Output the [x, y] coordinate of the center of the cell containing the given text.  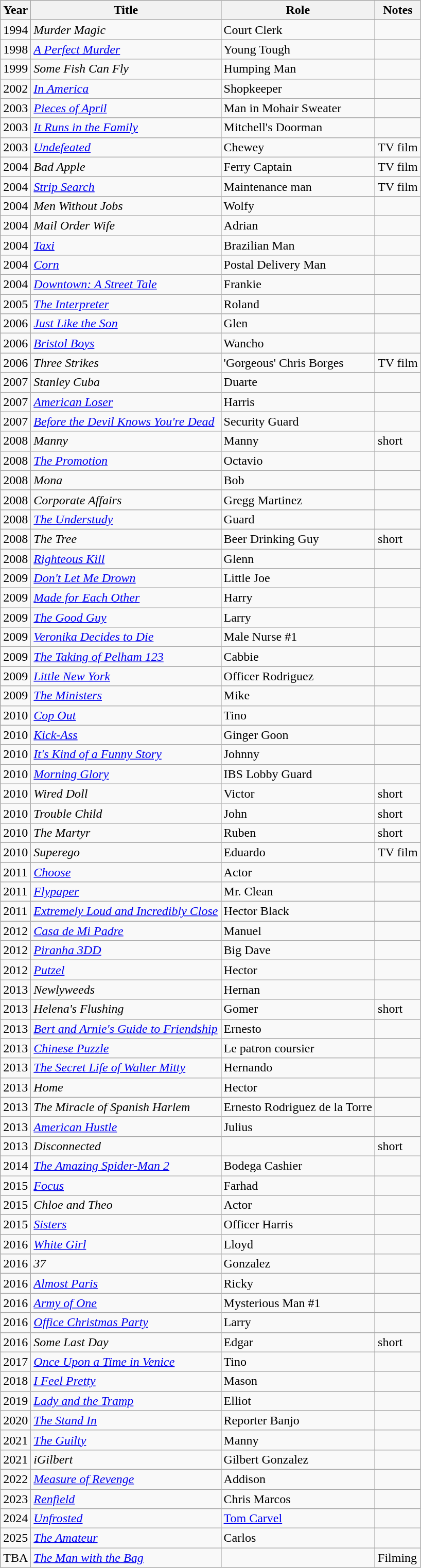
Lady and the Tramp [126, 1401]
Before the Devil Knows You're Dead [126, 421]
The Secret Life of Walter Mitty [126, 1068]
Pieces of April [126, 108]
Tom Carvel [298, 1519]
Chris Marcos [298, 1499]
2018 [15, 1381]
John [298, 813]
Bad Apple [126, 167]
Big Dave [298, 950]
Gomer [298, 1009]
Men Without Jobs [126, 206]
Harris [298, 402]
2023 [15, 1499]
Righteous Kill [126, 558]
Cop Out [126, 715]
Johnny [298, 754]
Helena's Flushing [126, 1009]
Gonzalez [298, 1264]
Octavio [298, 461]
Lloyd [298, 1244]
Mr. Clean [298, 892]
Almost Paris [126, 1283]
2019 [15, 1401]
It's Kind of a Funny Story [126, 754]
Officer Harris [298, 1225]
Edgar [298, 1342]
1998 [15, 49]
Piranha 3DD [126, 950]
Victor [298, 794]
The Tree [126, 539]
The Amazing Spider-Man 2 [126, 1166]
Julius [298, 1126]
Glen [298, 324]
Officer Rodriguez [298, 676]
Manuel [298, 931]
Year [15, 10]
2020 [15, 1420]
Mysterious Man #1 [298, 1303]
Veronika Decides to Die [126, 637]
Male Nurse #1 [298, 637]
Bristol Boys [126, 343]
Bob [298, 480]
Casa de Mi Padre [126, 931]
Hernando [298, 1068]
Man in Mohair Sweater [298, 108]
Mail Order Wife [126, 225]
Sisters [126, 1225]
1994 [15, 30]
Once Upon a Time in Venice [126, 1362]
Murder Magic [126, 30]
Undefeated [126, 147]
Home [126, 1087]
2025 [15, 1538]
2014 [15, 1166]
Title [126, 10]
2022 [15, 1479]
The Stand In [126, 1420]
Measure of Revenge [126, 1479]
Putzel [126, 970]
Gilbert Gonzalez [298, 1459]
Don't Let Me Drown [126, 578]
The Promotion [126, 461]
2005 [15, 304]
Renfield [126, 1499]
Unfrosted [126, 1519]
Disconnected [126, 1146]
Taxi [126, 245]
37 [126, 1264]
Little New York [126, 676]
Army of One [126, 1303]
Bodega Cashier [298, 1166]
1999 [15, 69]
Roland [298, 304]
Filming [398, 1558]
Carlos [298, 1538]
Brazilian Man [298, 245]
Ricky [298, 1283]
Maintenance man [298, 186]
Humping Man [298, 69]
Corn [126, 265]
Wancho [298, 343]
Gregg Martinez [298, 500]
Mitchell's Doorman [298, 128]
Downtown: A Street Tale [126, 285]
Superego [126, 852]
American Loser [126, 402]
Adrian [298, 225]
Made for Each Other [126, 598]
I Feel Pretty [126, 1381]
Mona [126, 480]
2002 [15, 89]
Security Guard [298, 421]
Harry [298, 598]
Chinese Puzzle [126, 1048]
Ernesto Rodriguez de la Torre [298, 1107]
Trouble Child [126, 813]
Flypaper [126, 892]
Kick-Ass [126, 735]
White Girl [126, 1244]
The Good Guy [126, 618]
The Ministers [126, 696]
It Runs in the Family [126, 128]
Strip Search [126, 186]
Role [298, 10]
Le patron coursier [298, 1048]
In America [126, 89]
TBA [15, 1558]
Morning Glory [126, 774]
Frankie [298, 285]
Postal Delivery Man [298, 265]
Ferry Captain [298, 167]
The Miracle of Spanish Harlem [126, 1107]
Young Tough [298, 49]
Ernesto [298, 1029]
American Hustle [126, 1126]
A Perfect Murder [126, 49]
Some Last Day [126, 1342]
Shopkeeper [298, 89]
Hernan [298, 990]
Bert and Arnie's Guide to Friendship [126, 1029]
The Man with the Bag [126, 1558]
Wolfy [298, 206]
Ginger Goon [298, 735]
Beer Drinking Guy [298, 539]
Mason [298, 1381]
Just Like the Son [126, 324]
Mike [298, 696]
Focus [126, 1185]
The Understudy [126, 519]
The Martyr [126, 833]
Ruben [298, 833]
Addison [298, 1479]
Some Fish Can Fly [126, 69]
2024 [15, 1519]
Elliot [298, 1401]
Eduardo [298, 852]
Duarte [298, 382]
IBS Lobby Guard [298, 774]
Stanley Cuba [126, 382]
Little Joe [298, 578]
Guard [298, 519]
Reporter Banjo [298, 1420]
Choose [126, 872]
Chewey [298, 147]
Notes [398, 10]
Extremely Loud and Incredibly Close [126, 911]
Hector Black [298, 911]
Glenn [298, 558]
Corporate Affairs [126, 500]
Court Clerk [298, 30]
'Gorgeous' Chris Borges [298, 363]
iGilbert [126, 1459]
The Interpreter [126, 304]
Cabbie [298, 657]
Wired Doll [126, 794]
Three Strikes [126, 363]
The Taking of Pelham 123 [126, 657]
2017 [15, 1362]
The Amateur [126, 1538]
Newlyweeds [126, 990]
The Guilty [126, 1440]
Chloe and Theo [126, 1205]
Farhad [298, 1185]
Office Christmas Party [126, 1323]
